Detect which cell encompasses the target text, then output its [x, y] center coordinate. 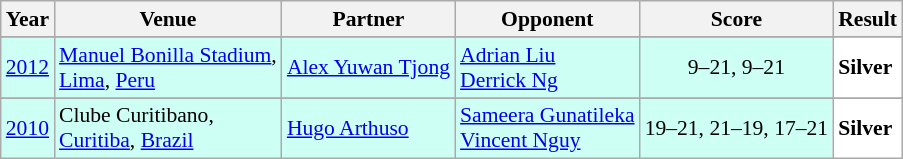
Score [737, 19]
Opponent [548, 19]
Partner [368, 19]
Clube Curitibano, Curitiba, Brazil [168, 128]
Year [28, 19]
Result [868, 19]
Hugo Arthuso [368, 128]
2012 [28, 68]
Venue [168, 19]
Adrian Liu Derrick Ng [548, 68]
19–21, 21–19, 17–21 [737, 128]
Sameera Gunatileka Vincent Nguy [548, 128]
2010 [28, 128]
9–21, 9–21 [737, 68]
Manuel Bonilla Stadium, Lima, Peru [168, 68]
Alex Yuwan Tjong [368, 68]
